From the cell containing the given text, extract its center point as [X, Y] coordinate. 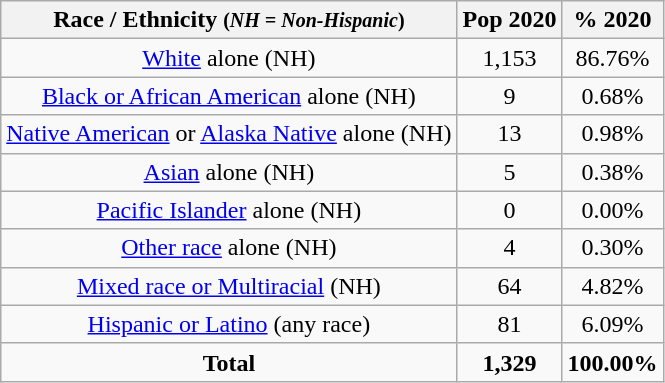
6.09% [612, 324]
0.38% [612, 172]
86.76% [612, 58]
4 [510, 248]
Total [229, 362]
Asian alone (NH) [229, 172]
% 2020 [612, 20]
0.98% [612, 134]
Other race alone (NH) [229, 248]
0.00% [612, 210]
White alone (NH) [229, 58]
Pop 2020 [510, 20]
9 [510, 96]
Mixed race or Multiracial (NH) [229, 286]
4.82% [612, 286]
1,153 [510, 58]
0.30% [612, 248]
0 [510, 210]
13 [510, 134]
Pacific Islander alone (NH) [229, 210]
Hispanic or Latino (any race) [229, 324]
5 [510, 172]
Race / Ethnicity (NH = Non-Hispanic) [229, 20]
Black or African American alone (NH) [229, 96]
64 [510, 286]
81 [510, 324]
1,329 [510, 362]
0.68% [612, 96]
Native American or Alaska Native alone (NH) [229, 134]
100.00% [612, 362]
